Identify which cell holds the provided text, then report its [x, y] central coordinate. 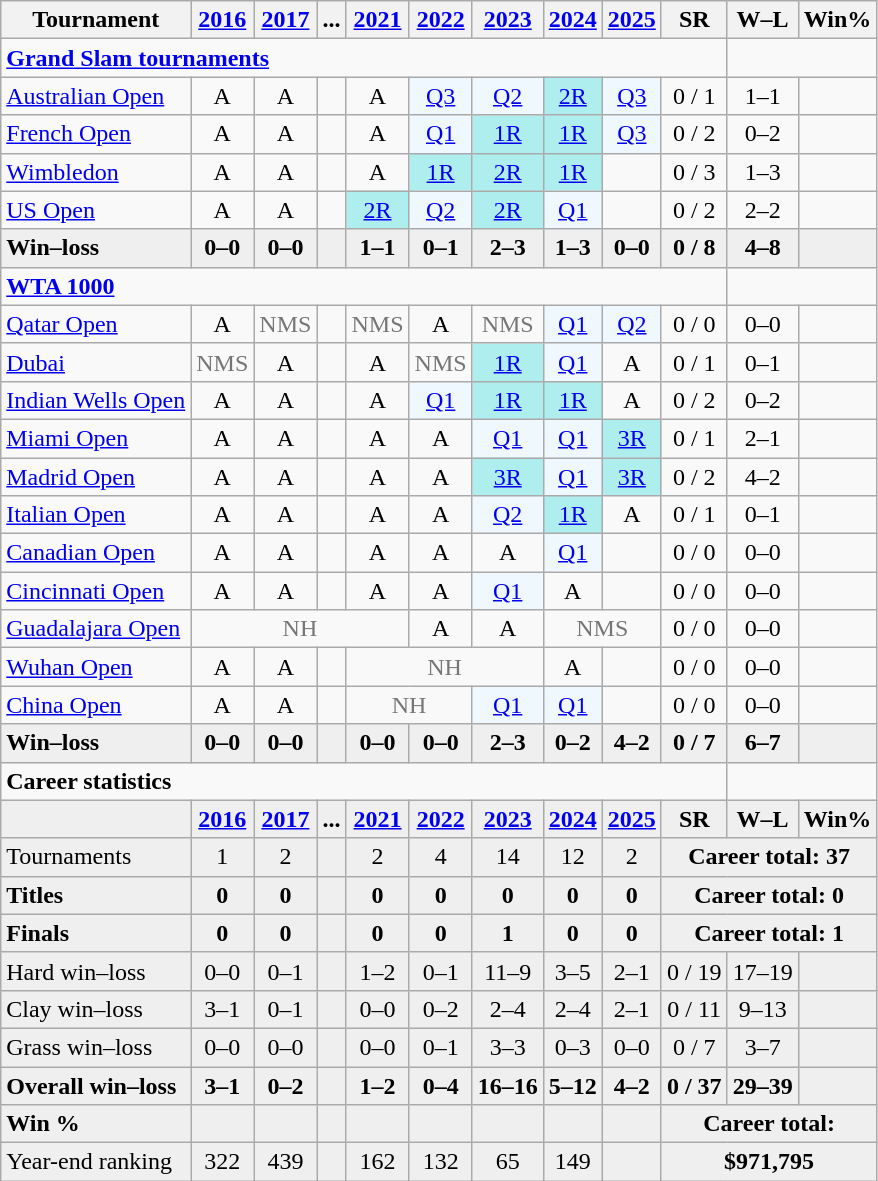
Overall win–loss [96, 1085]
$971,795 [768, 1162]
Canadian Open [96, 553]
5–12 [572, 1085]
17–19 [762, 971]
Wuhan Open [96, 667]
0 / 19 [694, 971]
29–39 [762, 1085]
Madrid Open [96, 477]
Career total: 0 [768, 895]
Hard win–loss [96, 971]
132 [440, 1162]
Clay win–loss [96, 1009]
322 [222, 1162]
Win % [96, 1124]
Career total: 37 [768, 857]
0–4 [440, 1085]
6–7 [762, 743]
Indian Wells Open [96, 400]
Wimbledon [96, 172]
Dubai [96, 362]
14 [508, 857]
3–5 [572, 971]
Titles [96, 895]
Grand Slam tournaments [364, 58]
Miami Open [96, 438]
4–8 [762, 248]
WTA 1000 [364, 286]
Career total: 1 [768, 933]
Tournaments [96, 857]
3–7 [762, 1047]
Grass win–loss [96, 1047]
0–3 [572, 1047]
Career statistics [364, 781]
0 / 8 [694, 248]
0 / 11 [694, 1009]
11–9 [508, 971]
Tournament [96, 20]
4 [440, 857]
3–3 [508, 1047]
2–2 [762, 210]
Qatar Open [96, 324]
162 [378, 1162]
0 / 3 [694, 172]
12 [572, 857]
Australian Open [96, 96]
Cincinnati Open [96, 591]
9–13 [762, 1009]
65 [508, 1162]
439 [286, 1162]
Guadalajara Open [96, 629]
Italian Open [96, 515]
French Open [96, 134]
149 [572, 1162]
16–16 [508, 1085]
0 / 37 [694, 1085]
China Open [96, 705]
Career total: [768, 1124]
US Open [96, 210]
Finals [96, 933]
Year-end ranking [96, 1162]
